Return (X, Y) of the center of cell containing provided text 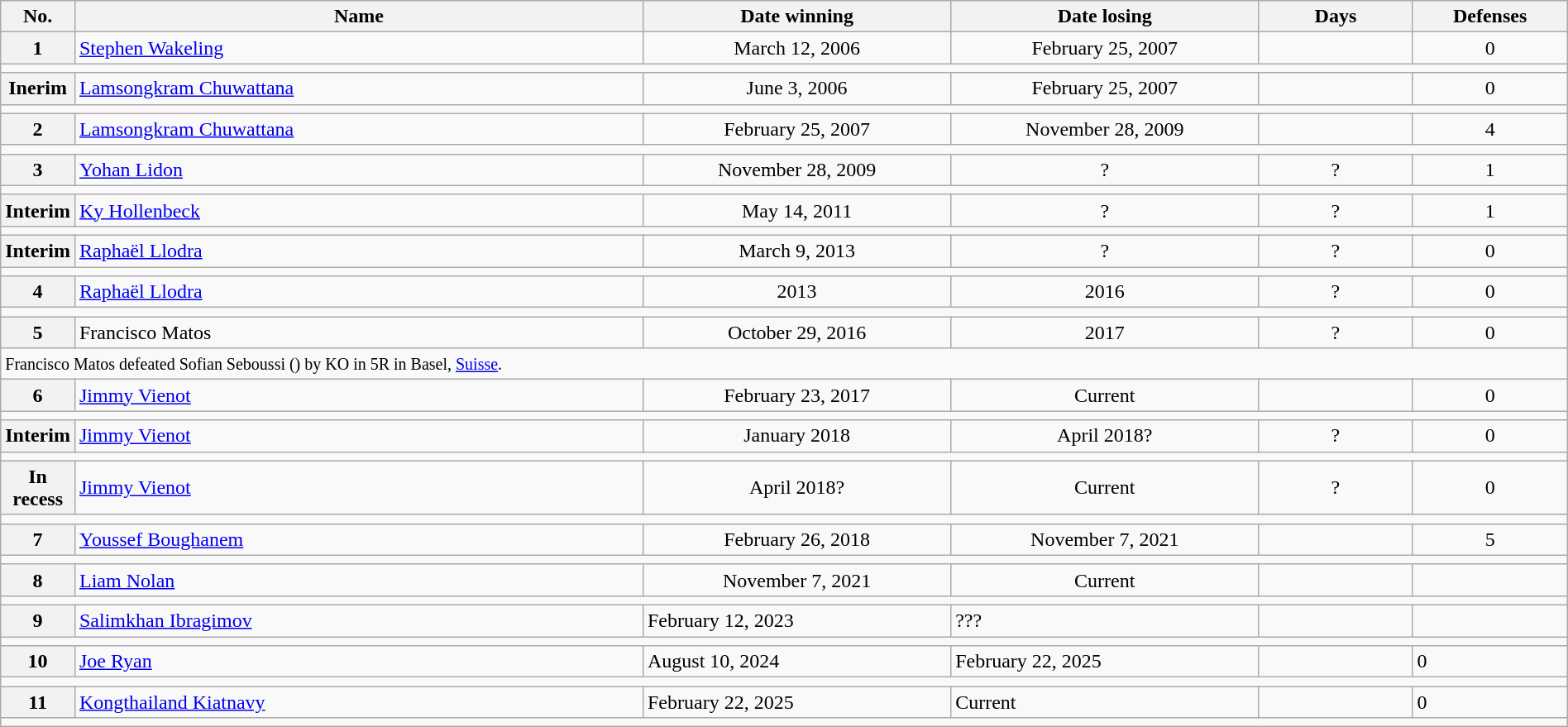
2013 (796, 292)
Inerim (38, 88)
March 12, 2006 (796, 48)
Salimkhan Ibragimov (359, 620)
??? (1105, 620)
Francisco Matos defeated Sofian Seboussi () by KO in 5R in Basel, Suisse. (784, 364)
June 3, 2006 (796, 88)
October 29, 2016 (796, 332)
In recess (38, 488)
Kongthailand Kiatnavy (359, 702)
Yohan Lidon (359, 170)
Name (359, 17)
11 (38, 702)
2 (38, 129)
2017 (1105, 332)
February 12, 2023 (796, 620)
Defenses (1490, 17)
2016 (1105, 292)
January 2018 (796, 436)
8 (38, 580)
7 (38, 539)
Liam Nolan (359, 580)
August 10, 2024 (796, 662)
March 9, 2013 (796, 251)
Stephen Wakeling (359, 48)
3 (38, 170)
May 14, 2011 (796, 210)
10 (38, 662)
February 23, 2017 (796, 395)
February 26, 2018 (796, 539)
Francisco Matos (359, 332)
Days (1336, 17)
Ky Hollenbeck (359, 210)
Youssef Boughanem (359, 539)
9 (38, 620)
Joe Ryan (359, 662)
Date losing (1105, 17)
Date winning (796, 17)
6 (38, 395)
No. (38, 17)
